For the text-containing cell, return its midpoint in [X, Y] coordinate format. 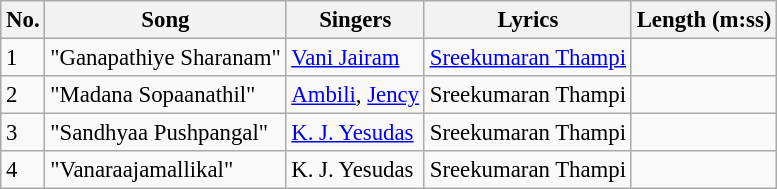
4 [23, 170]
1 [23, 58]
Ambili, Jency [355, 95]
2 [23, 95]
Singers [355, 20]
Song [166, 20]
Length (m:ss) [704, 20]
Lyrics [528, 20]
Vani Jairam [355, 58]
No. [23, 20]
"Sandhyaa Pushpangal" [166, 133]
"Ganapathiye Sharanam" [166, 58]
3 [23, 133]
"Vanaraajamallikal" [166, 170]
"Madana Sopaanathil" [166, 95]
